Detect which cell encompasses the target text, then output its (x, y) center coordinate. 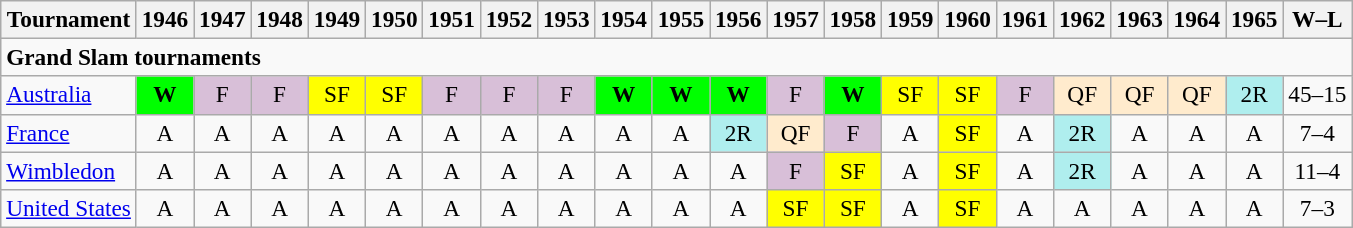
1958 (852, 19)
1956 (738, 19)
1951 (452, 19)
1965 (1254, 19)
1959 (910, 19)
1960 (968, 19)
1950 (394, 19)
11–4 (1318, 170)
1949 (336, 19)
1947 (222, 19)
1946 (164, 19)
1952 (508, 19)
1964 (1196, 19)
Australia (69, 95)
1961 (1024, 19)
Grand Slam tournaments (676, 57)
1953 (566, 19)
W–L (1318, 19)
France (69, 133)
45–15 (1318, 95)
Tournament (69, 19)
1948 (280, 19)
Wimbledon (69, 170)
1962 (1082, 19)
United States (69, 208)
1963 (1140, 19)
1955 (680, 19)
7–4 (1318, 133)
1957 (796, 19)
7–3 (1318, 208)
1954 (624, 19)
